Pinpoint the cell where the given text exists, returning its [x, y] midpoint coordinate. 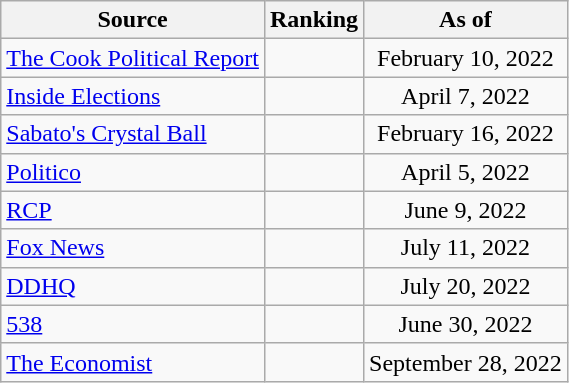
July 20, 2022 [466, 286]
The Economist [133, 362]
February 10, 2022 [466, 58]
Inside Elections [133, 96]
The Cook Political Report [133, 58]
June 30, 2022 [466, 324]
DDHQ [133, 286]
RCP [133, 210]
July 11, 2022 [466, 248]
538 [133, 324]
June 9, 2022 [466, 210]
February 16, 2022 [466, 134]
Ranking [314, 20]
September 28, 2022 [466, 362]
Fox News [133, 248]
April 7, 2022 [466, 96]
As of [466, 20]
Sabato's Crystal Ball [133, 134]
Politico [133, 172]
Source [133, 20]
April 5, 2022 [466, 172]
